Output the [x, y] coordinate of the center of the cell containing the given text.  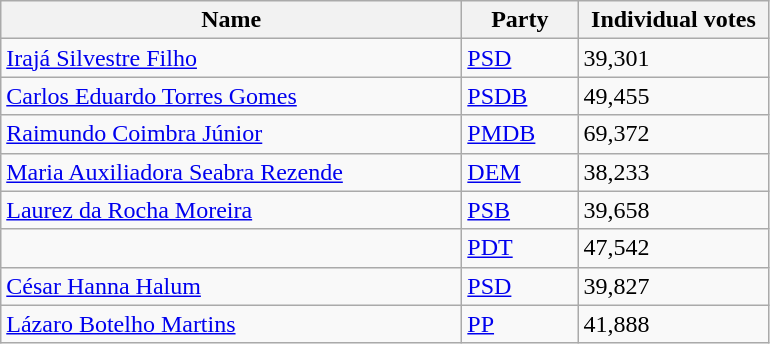
Lázaro Botelho Martins [232, 324]
Maria Auxiliadora Seabra Rezende [232, 172]
PSDB [520, 96]
Irajá Silvestre Filho [232, 58]
Laurez da Rocha Moreira [232, 210]
PP [520, 324]
César Hanna Halum [232, 286]
38,233 [674, 172]
DEM [520, 172]
49,455 [674, 96]
69,372 [674, 134]
47,542 [674, 248]
Individual votes [674, 20]
41,888 [674, 324]
Name [232, 20]
PDT [520, 248]
Raimundo Coimbra Júnior [232, 134]
Party [520, 20]
39,301 [674, 58]
39,827 [674, 286]
PSB [520, 210]
PMDB [520, 134]
39,658 [674, 210]
Carlos Eduardo Torres Gomes [232, 96]
